Return the [X, Y] coordinate for the center point of the cell that contains the specified text.  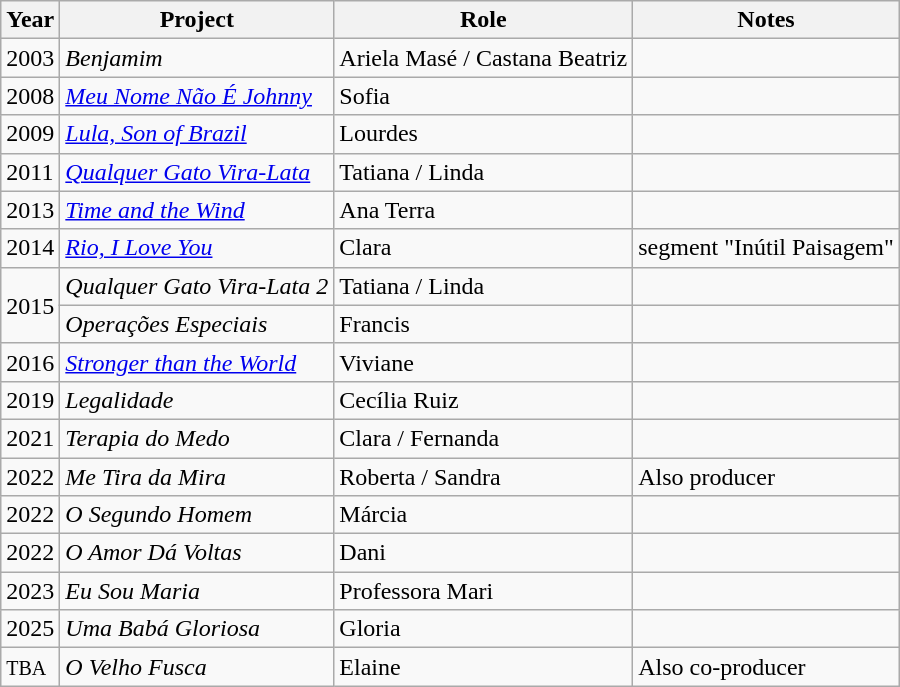
Project [197, 20]
Also co-producer [766, 667]
2019 [30, 400]
2025 [30, 629]
Sofia [484, 96]
2021 [30, 438]
Benjamim [197, 58]
Rio, I Love You [197, 248]
Also producer [766, 477]
O Segundo Homem [197, 515]
2014 [30, 248]
Time and the Wind [197, 210]
2013 [30, 210]
Ana Terra [484, 210]
O Amor Dá Voltas [197, 553]
Gloria [484, 629]
2016 [30, 362]
2009 [30, 134]
Year [30, 20]
Uma Babá Gloriosa [197, 629]
Clara [484, 248]
Eu Sou Maria [197, 591]
Márcia [484, 515]
Me Tira da Mira [197, 477]
Lula, Son of Brazil [197, 134]
2015 [30, 305]
Dani [484, 553]
Viviane [484, 362]
Roberta / Sandra [484, 477]
Lourdes [484, 134]
Legalidade [197, 400]
Role [484, 20]
O Velho Fusca [197, 667]
TBA [30, 667]
Stronger than the World [197, 362]
Terapia do Medo [197, 438]
2011 [30, 172]
Meu Nome Não É Johnny [197, 96]
Elaine [484, 667]
Ariela Masé / Castana Beatriz [484, 58]
Qualquer Gato Vira-Lata [197, 172]
Cecília Ruiz [484, 400]
Clara / Fernanda [484, 438]
2023 [30, 591]
2003 [30, 58]
Francis [484, 324]
Operações Especiais [197, 324]
segment "Inútil Paisagem" [766, 248]
Qualquer Gato Vira-Lata 2 [197, 286]
Professora Mari [484, 591]
2008 [30, 96]
Notes [766, 20]
